Find where the given text appears and provide that cell's center as [X, Y] coordinate. 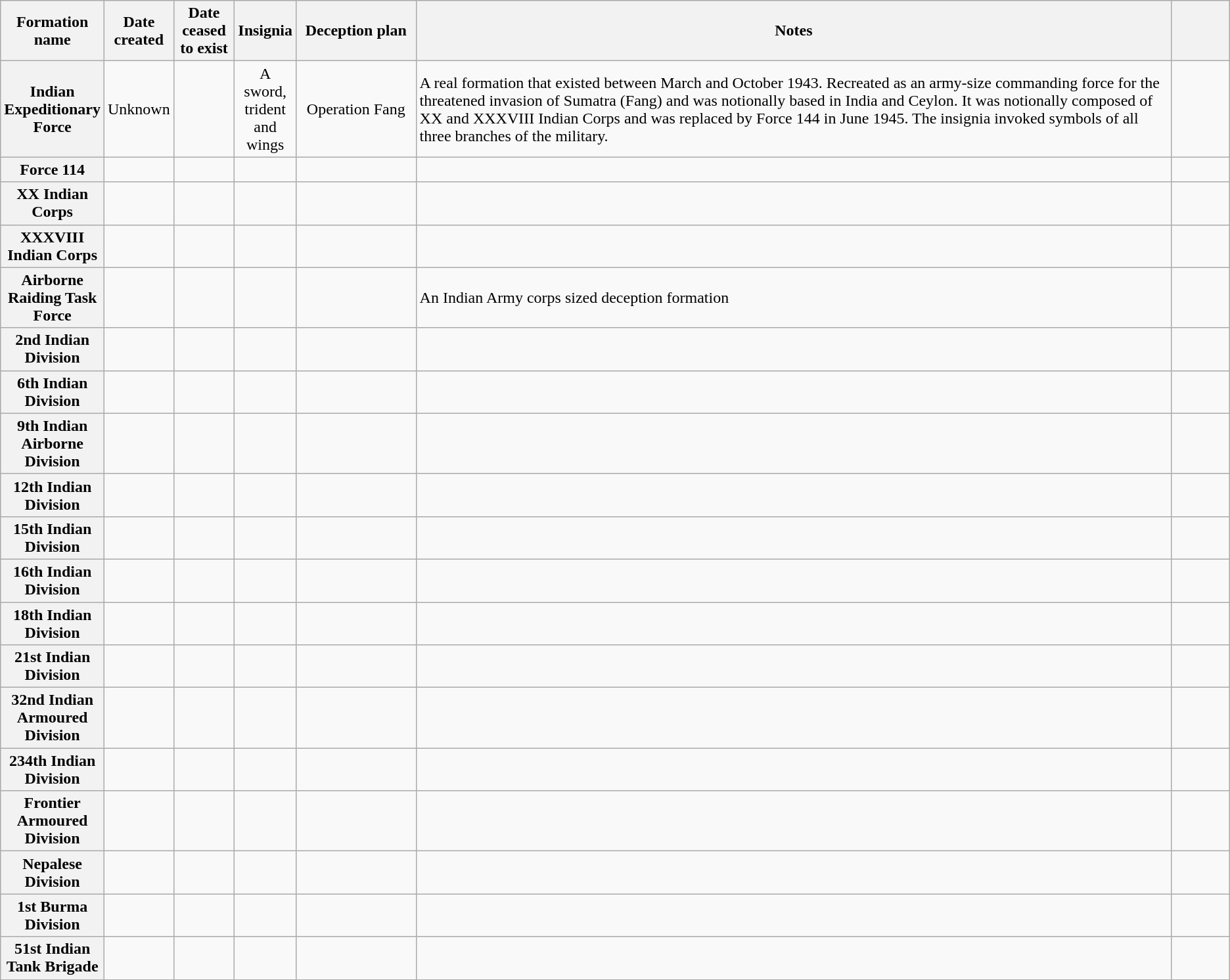
Notes [794, 31]
An Indian Army corps sized deception formation [794, 298]
6th Indian Division [53, 391]
Indian Expeditionary Force [53, 109]
Force 114 [53, 169]
Formation name [53, 31]
51st Indian Tank Brigade [53, 958]
15th Indian Division [53, 537]
2nd Indian Division [53, 349]
Insignia [265, 31]
234th Indian Division [53, 770]
Frontier Armoured Division [53, 821]
XX Indian Corps [53, 204]
Nepalese Division [53, 872]
Date created [139, 31]
9th Indian Airborne Division [53, 443]
XXXVIII Indian Corps [53, 246]
12th Indian Division [53, 495]
16th Indian Division [53, 581]
Operation Fang [356, 109]
21st Indian Division [53, 666]
Date ceased to exist [204, 31]
1st Burma Division [53, 916]
Deception plan [356, 31]
Unknown [139, 109]
18th Indian Division [53, 623]
32nd Indian Armoured Division [53, 718]
A sword, trident and wings [265, 109]
Airborne Raiding Task Force [53, 298]
